From the cell containing the given text, extract its center point as [x, y] coordinate. 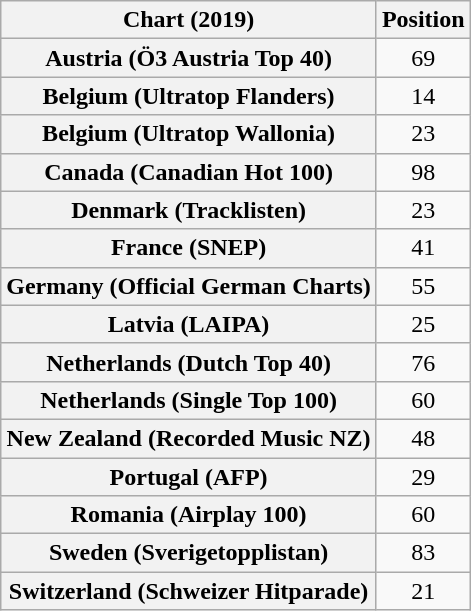
Portugal (AFP) [189, 477]
14 [423, 96]
Belgium (Ultratop Flanders) [189, 96]
Canada (Canadian Hot 100) [189, 172]
France (SNEP) [189, 248]
41 [423, 248]
83 [423, 553]
48 [423, 438]
Switzerland (Schweizer Hitparade) [189, 591]
Position [423, 20]
29 [423, 477]
Germany (Official German Charts) [189, 286]
Austria (Ö3 Austria Top 40) [189, 58]
25 [423, 324]
55 [423, 286]
98 [423, 172]
Chart (2019) [189, 20]
21 [423, 591]
Belgium (Ultratop Wallonia) [189, 134]
New Zealand (Recorded Music NZ) [189, 438]
69 [423, 58]
Netherlands (Single Top 100) [189, 400]
Sweden (Sverigetopplistan) [189, 553]
Latvia (LAIPA) [189, 324]
Denmark (Tracklisten) [189, 210]
76 [423, 362]
Netherlands (Dutch Top 40) [189, 362]
Romania (Airplay 100) [189, 515]
